Identify which cell holds the provided text, then report its [x, y] central coordinate. 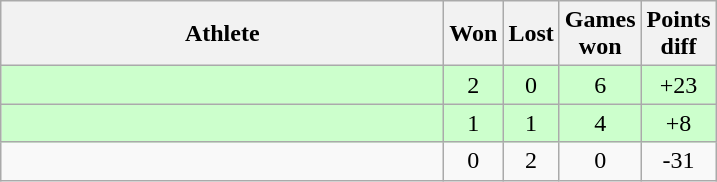
Athlete [222, 34]
Won [474, 34]
Lost [531, 34]
Gameswon [600, 34]
+23 [678, 85]
4 [600, 123]
+8 [678, 123]
6 [600, 85]
Pointsdiff [678, 34]
-31 [678, 161]
